From the cell containing the given text, extract its center point as [x, y] coordinate. 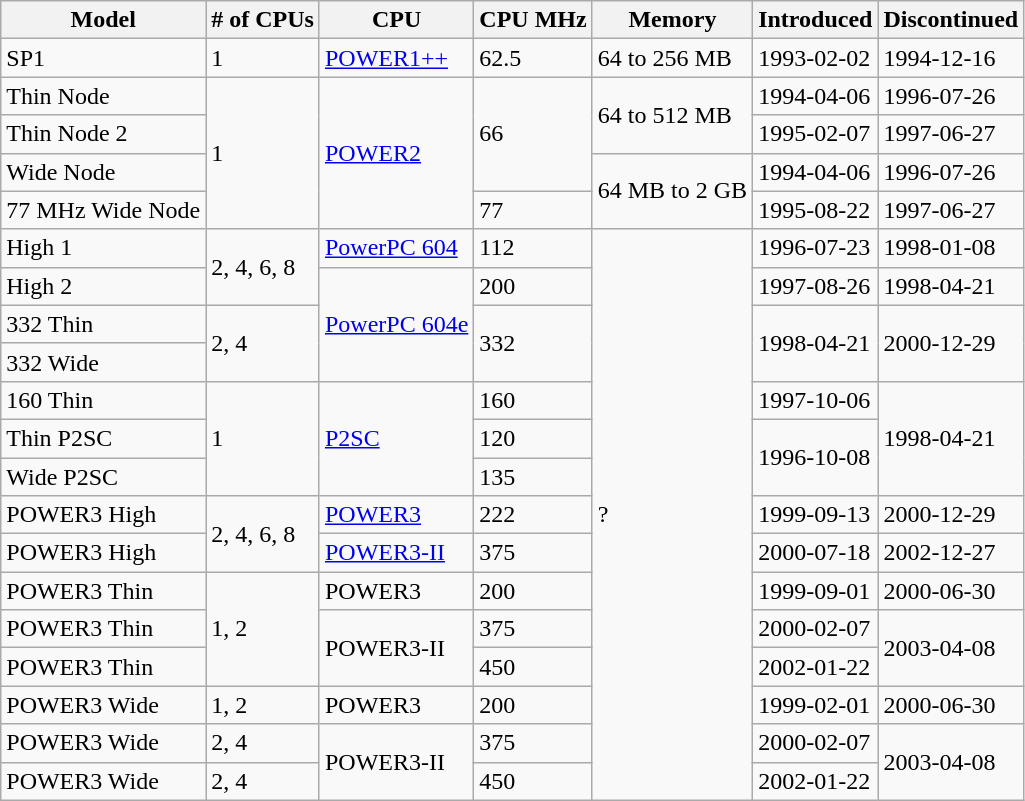
PowerPC 604 [396, 248]
Introduced [816, 20]
1999-09-13 [816, 515]
160 [533, 400]
Wide Node [104, 172]
160 Thin [104, 400]
1997-10-06 [816, 400]
66 [533, 134]
64 MB to 2 GB [672, 191]
1996-10-08 [816, 457]
POWER1++ [396, 58]
Thin Node [104, 96]
332 Wide [104, 362]
64 to 256 MB [672, 58]
77 [533, 210]
120 [533, 438]
CPU MHz [533, 20]
62.5 [533, 58]
1995-02-07 [816, 134]
Wide P2SC [104, 477]
1995-08-22 [816, 210]
2000-07-18 [816, 553]
PowerPC 604e [396, 324]
Thin P2SC [104, 438]
? [672, 514]
High 2 [104, 286]
High 1 [104, 248]
1996-07-23 [816, 248]
64 to 512 MB [672, 115]
112 [533, 248]
POWER2 [396, 153]
# of CPUs [263, 20]
Thin Node 2 [104, 134]
Discontinued [951, 20]
1993-02-02 [816, 58]
Memory [672, 20]
1997-08-26 [816, 286]
SP1 [104, 58]
135 [533, 477]
1999-02-01 [816, 705]
332 [533, 343]
2002-12-27 [951, 553]
Model [104, 20]
77 MHz Wide Node [104, 210]
CPU [396, 20]
1994-12-16 [951, 58]
P2SC [396, 438]
222 [533, 515]
1998-01-08 [951, 248]
332 Thin [104, 324]
1999-09-01 [816, 591]
